Locate the cell with the specified text and output its (x, y) center coordinate. 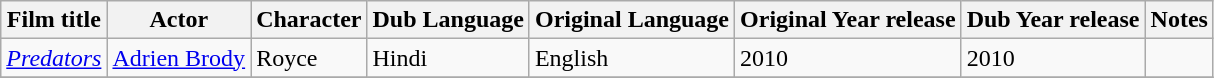
Dub Year release (1053, 20)
Original Language (632, 20)
Predators (54, 58)
Adrien Brody (179, 58)
Dub Language (448, 20)
Actor (179, 20)
Hindi (448, 58)
Character (309, 20)
English (632, 58)
Original Year release (848, 20)
Royce (309, 58)
Film title (54, 20)
Notes (1179, 20)
